Detect which cell encompasses the target text, then output its [X, Y] center coordinate. 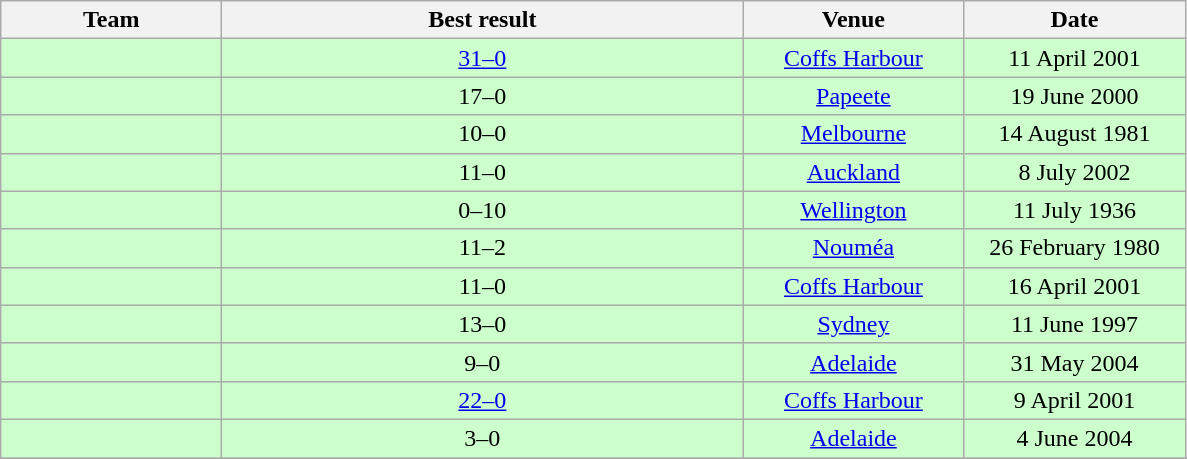
Wellington [854, 210]
Papeete [854, 96]
26 February 1980 [1074, 248]
4 June 2004 [1074, 438]
22–0 [482, 400]
Melbourne [854, 134]
31–0 [482, 58]
11 July 1936 [1074, 210]
19 June 2000 [1074, 96]
10–0 [482, 134]
Venue [854, 20]
13–0 [482, 324]
8 July 2002 [1074, 172]
31 May 2004 [1074, 362]
Nouméa [854, 248]
16 April 2001 [1074, 286]
14 August 1981 [1074, 134]
Sydney [854, 324]
Best result [482, 20]
Auckland [854, 172]
Team [112, 20]
9–0 [482, 362]
11 June 1997 [1074, 324]
3–0 [482, 438]
9 April 2001 [1074, 400]
17–0 [482, 96]
0–10 [482, 210]
11 April 2001 [1074, 58]
Date [1074, 20]
11–2 [482, 248]
